Locate the cell with the specified text and output its [x, y] center coordinate. 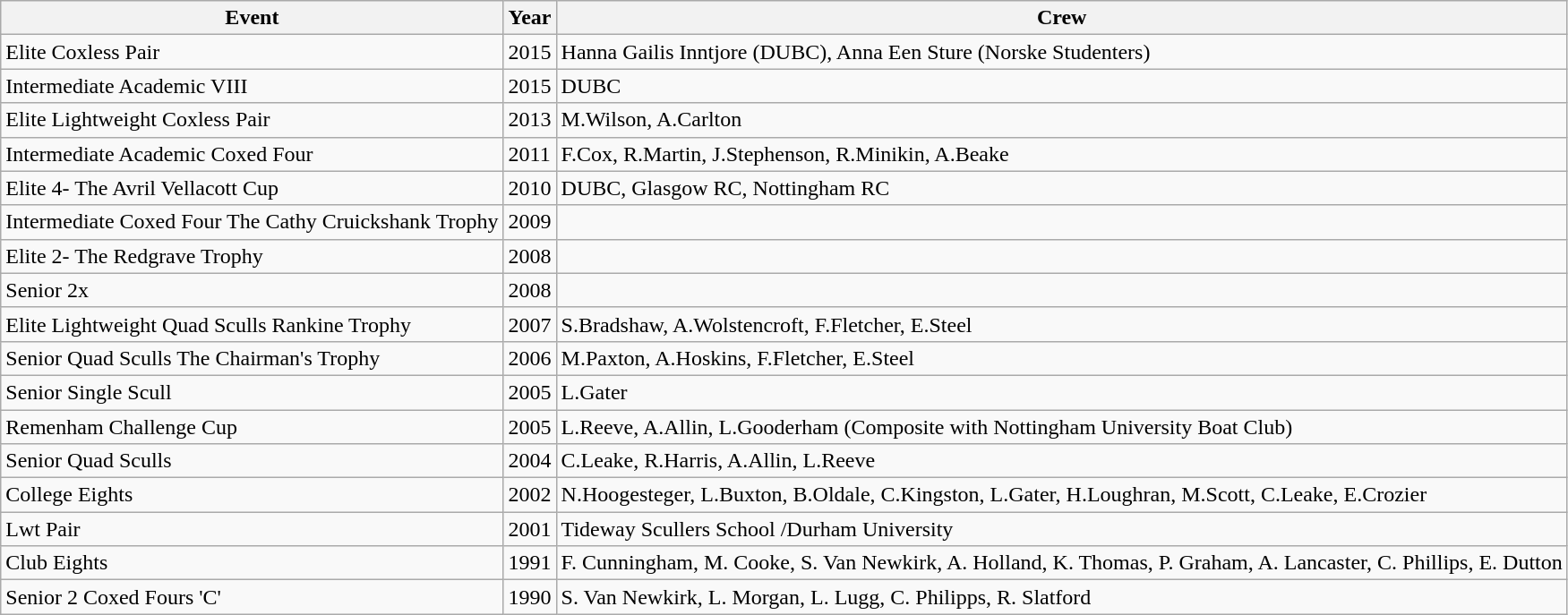
L.Gater [1062, 392]
Senior 2 Coxed Fours 'C' [253, 597]
F. Cunningham, M. Cooke, S. Van Newkirk, A. Holland, K. Thomas, P. Graham, A. Lancaster, C. Phillips, E. Dutton [1062, 563]
Elite 2- The Redgrave Trophy [253, 256]
2006 [530, 358]
2011 [530, 154]
C.Leake, R.Harris, A.Allin, L.Reeve [1062, 461]
2010 [530, 188]
Event [253, 18]
S.Bradshaw, A.Wolstencroft, F.Fletcher, E.Steel [1062, 324]
S. Van Newkirk, L. Morgan, L. Lugg, C. Philipps, R. Slatford [1062, 597]
Intermediate Coxed Four The Cathy Cruickshank Trophy [253, 222]
Lwt Pair [253, 529]
Senior Single Scull [253, 392]
Elite 4- The Avril Vellacott Cup [253, 188]
DUBC [1062, 86]
1991 [530, 563]
M.Paxton, A.Hoskins, F.Fletcher, E.Steel [1062, 358]
Year [530, 18]
Intermediate Academic Coxed Four [253, 154]
Hanna Gailis Inntjore (DUBC), Anna Een Sture (Norske Studenters) [1062, 52]
2001 [530, 529]
Elite Lightweight Quad Sculls Rankine Trophy [253, 324]
Senior Quad Sculls The Chairman's Trophy [253, 358]
Tideway Scullers School /Durham University [1062, 529]
1990 [530, 597]
Senior 2x [253, 290]
Crew [1062, 18]
Elite Coxless Pair [253, 52]
2009 [530, 222]
Intermediate Academic VIII [253, 86]
F.Cox, R.Martin, J.Stephenson, R.Minikin, A.Beake [1062, 154]
N.Hoogesteger, L.Buxton, B.Oldale, C.Kingston, L.Gater, H.Loughran, M.Scott, C.Leake, E.Crozier [1062, 495]
College Eights [253, 495]
2013 [530, 120]
2007 [530, 324]
2004 [530, 461]
2002 [530, 495]
DUBC, Glasgow RC, Nottingham RC [1062, 188]
Club Eights [253, 563]
L.Reeve, A.Allin, L.Gooderham (Composite with Nottingham University Boat Club) [1062, 427]
Remenham Challenge Cup [253, 427]
Senior Quad Sculls [253, 461]
Elite Lightweight Coxless Pair [253, 120]
M.Wilson, A.Carlton [1062, 120]
